Capture the cell that displays the provided text and extract its (x, y) central coordinate. 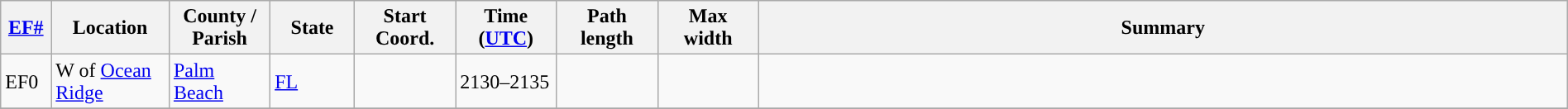
State (313, 28)
Path length (607, 28)
FL (313, 81)
2130–2135 (506, 81)
Start Coord. (404, 28)
Location (111, 28)
Palm Beach (219, 81)
EF0 (26, 81)
County / Parish (219, 28)
Time (UTC) (506, 28)
Max width (708, 28)
Summary (1163, 28)
EF# (26, 28)
W of Ocean Ridge (111, 81)
